Detect which cell encompasses the target text, then output its [X, Y] center coordinate. 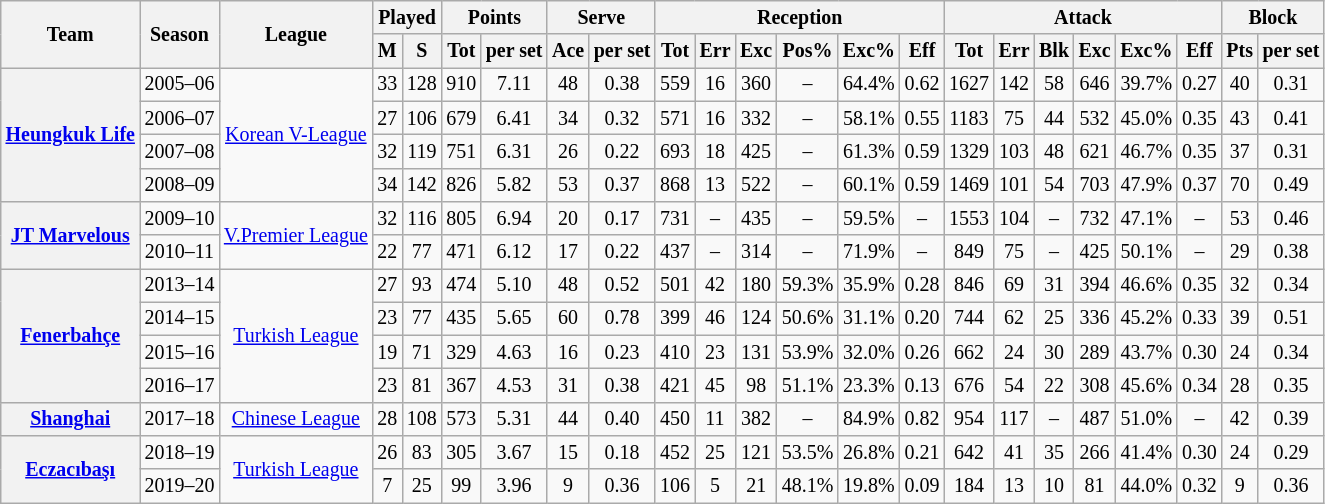
329 [460, 352]
League [296, 34]
399 [674, 318]
2007–08 [180, 152]
V.Premier League [296, 236]
58 [1054, 84]
2015–16 [180, 352]
314 [756, 252]
Pos% [808, 52]
0.33 [1199, 318]
121 [756, 452]
679 [460, 118]
41.4% [1146, 452]
382 [756, 420]
7.11 [514, 84]
0.51 [1291, 318]
60.1% [869, 184]
744 [968, 318]
868 [674, 184]
6.94 [514, 218]
Played [408, 18]
99 [460, 486]
Pts [1240, 52]
522 [756, 184]
0.52 [622, 286]
131 [756, 352]
1627 [968, 84]
Reception [800, 18]
51.0% [1146, 420]
116 [422, 218]
124 [756, 318]
474 [460, 286]
5.82 [514, 184]
0.41 [1291, 118]
15 [568, 452]
M [388, 52]
3.67 [514, 452]
571 [674, 118]
Points [494, 18]
53.5% [808, 452]
450 [674, 420]
69 [1014, 286]
45 [716, 386]
33 [388, 84]
46.7% [1146, 152]
59.3% [808, 286]
7 [388, 486]
437 [674, 252]
646 [1095, 84]
47.9% [1146, 184]
360 [756, 84]
2018–19 [180, 452]
46.6% [1146, 286]
4.63 [514, 352]
6.41 [514, 118]
Shanghai [70, 420]
2016–17 [180, 386]
5.10 [514, 286]
26.8% [869, 452]
532 [1095, 118]
0.78 [622, 318]
Korean V-League [296, 135]
0.09 [922, 486]
487 [1095, 420]
6.31 [514, 152]
573 [460, 420]
43.7% [1146, 352]
29 [1240, 252]
41 [1014, 452]
2008–09 [180, 184]
19.8% [869, 486]
61.3% [869, 152]
S [422, 52]
Attack [1082, 18]
104 [1014, 218]
50.6% [808, 318]
410 [674, 352]
266 [1095, 452]
6.12 [514, 252]
0.55 [922, 118]
676 [968, 386]
103 [1014, 152]
20 [568, 218]
421 [674, 386]
846 [968, 286]
37 [1240, 152]
Ace [568, 52]
0.20 [922, 318]
471 [460, 252]
0.46 [1291, 218]
18 [716, 152]
910 [460, 84]
108 [422, 420]
452 [674, 452]
39 [1240, 318]
559 [674, 84]
44.0% [1146, 486]
JT Marvelous [70, 236]
0.23 [622, 352]
642 [968, 452]
Chinese League [296, 420]
70 [1240, 184]
0.21 [922, 452]
0.18 [622, 452]
60 [568, 318]
46 [716, 318]
805 [460, 218]
58.1% [869, 118]
5.31 [514, 420]
35.9% [869, 286]
31.1% [869, 318]
5 [716, 486]
703 [1095, 184]
732 [1095, 218]
Eczacıbaşı [70, 470]
662 [968, 352]
394 [1095, 286]
1183 [968, 118]
501 [674, 286]
119 [422, 152]
751 [460, 152]
98 [756, 386]
51.1% [808, 386]
2019–20 [180, 486]
64.4% [869, 84]
2014–15 [180, 318]
849 [968, 252]
180 [756, 286]
Blk [1054, 52]
621 [1095, 152]
19 [388, 352]
693 [674, 152]
Serve [601, 18]
71.9% [869, 252]
50.1% [1146, 252]
53.9% [808, 352]
Heungkuk Life [70, 135]
2006–07 [180, 118]
23.3% [869, 386]
731 [674, 218]
11 [716, 420]
1553 [968, 218]
47.1% [1146, 218]
93 [422, 286]
84.9% [869, 420]
40 [1240, 84]
332 [756, 118]
2005–06 [180, 84]
45.0% [1146, 118]
0.39 [1291, 420]
826 [460, 184]
2017–18 [180, 420]
48.1% [808, 486]
45.6% [1146, 386]
10 [1054, 486]
0.26 [922, 352]
Team [70, 34]
2010–11 [180, 252]
35 [1054, 452]
45.2% [1146, 318]
308 [1095, 386]
71 [422, 352]
1469 [968, 184]
3.96 [514, 486]
128 [422, 84]
367 [460, 386]
0.40 [622, 420]
954 [968, 420]
101 [1014, 184]
Fenerbahçe [70, 336]
0.17 [622, 218]
17 [568, 252]
0.13 [922, 386]
59.5% [869, 218]
1329 [968, 152]
0.28 [922, 286]
32.0% [869, 352]
0.82 [922, 420]
289 [1095, 352]
117 [1014, 420]
83 [422, 452]
Season [180, 34]
39.7% [1146, 84]
305 [460, 452]
0.27 [1199, 84]
184 [968, 486]
43 [1240, 118]
30 [1054, 352]
62 [1014, 318]
Block [1273, 18]
21 [756, 486]
4.53 [514, 386]
336 [1095, 318]
2013–14 [180, 286]
5.65 [514, 318]
0.49 [1291, 184]
2009–10 [180, 218]
0.29 [1291, 452]
0.62 [922, 84]
